Capture the cell that displays the provided text and extract its (x, y) central coordinate. 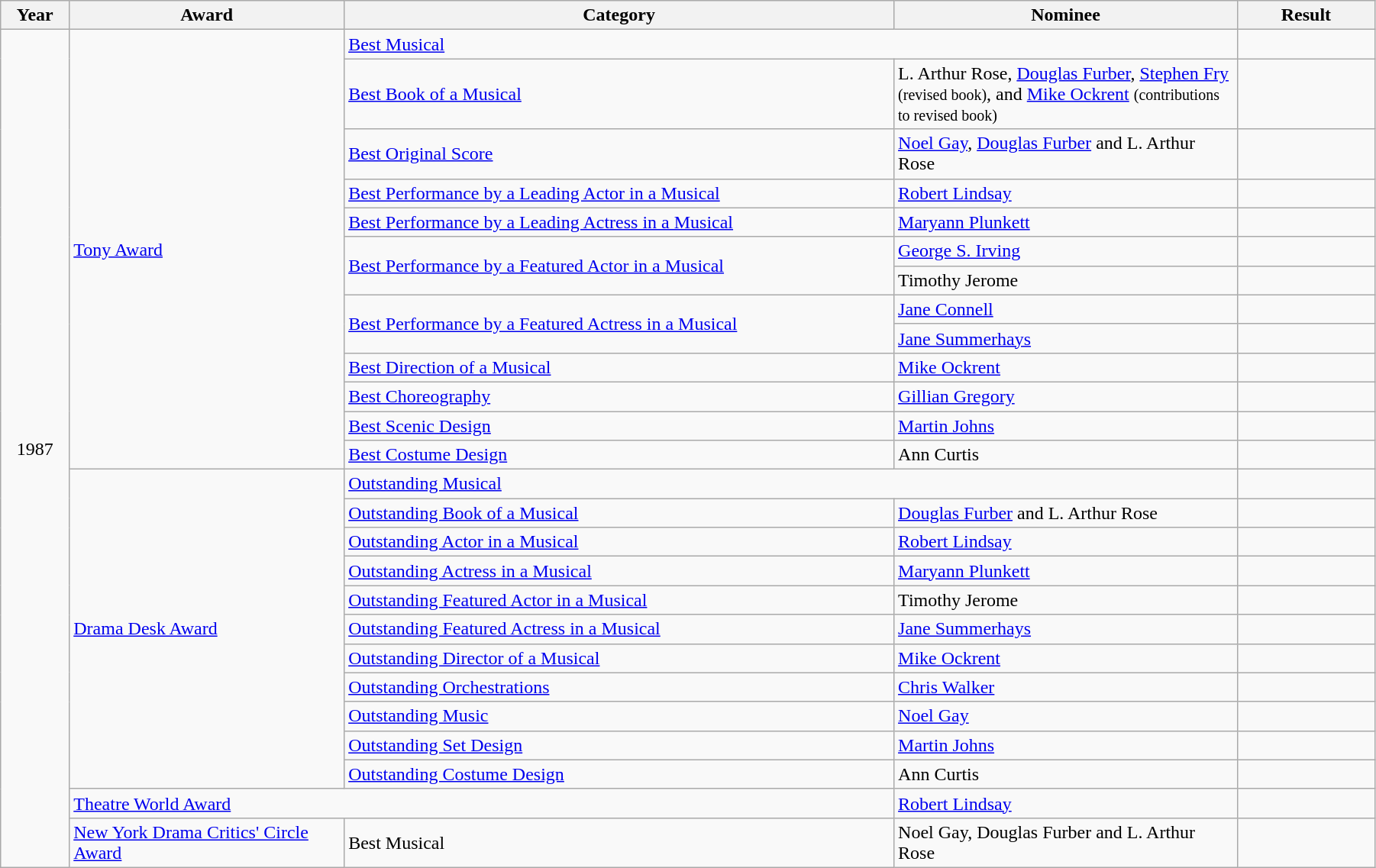
Outstanding Musical (791, 484)
1987 (35, 449)
George S. Irving (1066, 251)
Best Scenic Design (619, 425)
Outstanding Set Design (619, 745)
Best Performance by a Featured Actor in a Musical (619, 266)
Best Original Score (619, 154)
Best Choreography (619, 396)
New York Drama Critics' Circle Award (207, 843)
Theatre World Award (482, 803)
Best Book of a Musical (619, 94)
Award (207, 15)
Outstanding Costume Design (619, 774)
Noel Gay (1066, 716)
Chris Walker (1066, 687)
Best Performance by a Featured Actress in a Musical (619, 324)
Outstanding Orchestrations (619, 687)
Nominee (1066, 15)
Best Costume Design (619, 455)
Outstanding Director of a Musical (619, 658)
Outstanding Music (619, 716)
Best Direction of a Musical (619, 367)
Outstanding Featured Actor in a Musical (619, 600)
Best Performance by a Leading Actress in a Musical (619, 222)
Best Performance by a Leading Actor in a Musical (619, 193)
Gillian Gregory (1066, 396)
L. Arthur Rose, Douglas Furber, Stephen Fry (revised book), and Mike Ockrent (contributions to revised book) (1066, 94)
Outstanding Book of a Musical (619, 513)
Year (35, 15)
Outstanding Featured Actress in a Musical (619, 629)
Result (1306, 15)
Tony Award (207, 250)
Drama Desk Award (207, 629)
Jane Connell (1066, 309)
Douglas Furber and L. Arthur Rose (1066, 513)
Category (619, 15)
Outstanding Actor in a Musical (619, 542)
Outstanding Actress in a Musical (619, 571)
